Determine the [x, y] coordinate at the center of the cell enclosing the given text.  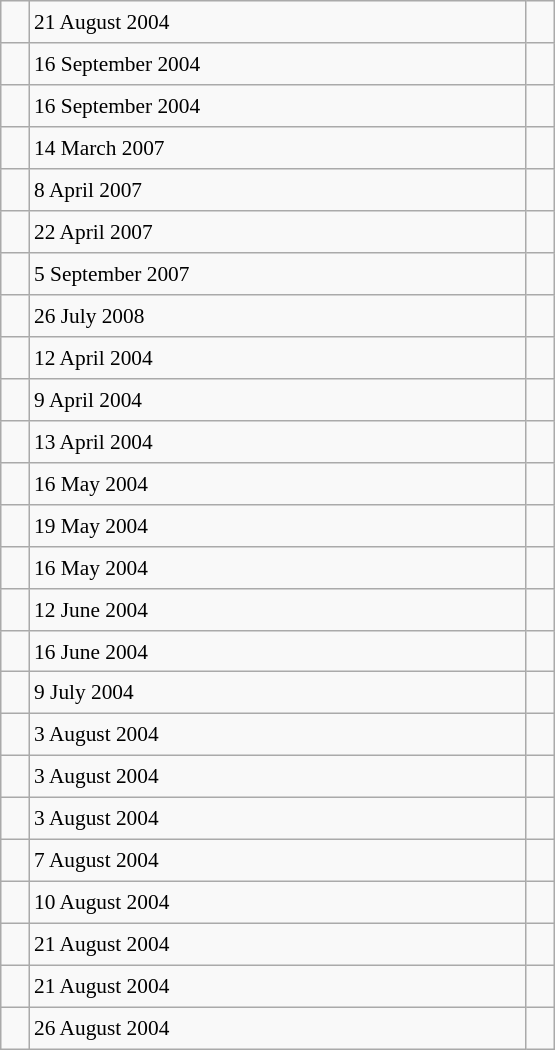
14 March 2007 [278, 148]
13 April 2004 [278, 441]
7 August 2004 [278, 861]
10 August 2004 [278, 903]
12 June 2004 [278, 609]
19 May 2004 [278, 525]
9 July 2004 [278, 693]
16 June 2004 [278, 651]
5 September 2007 [278, 274]
26 July 2008 [278, 316]
9 April 2004 [278, 399]
22 April 2007 [278, 232]
26 August 2004 [278, 1028]
12 April 2004 [278, 358]
8 April 2007 [278, 190]
